Detect which cell encompasses the target text, then output its [x, y] center coordinate. 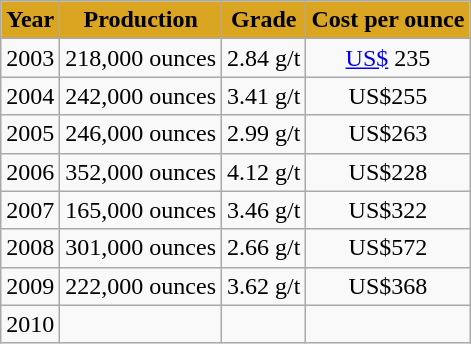
2004 [30, 96]
3.62 g/t [264, 286]
US$228 [388, 172]
2006 [30, 172]
Year [30, 20]
2.66 g/t [264, 248]
2.99 g/t [264, 134]
246,000 ounces [141, 134]
3.46 g/t [264, 210]
3.41 g/t [264, 96]
2010 [30, 324]
US$ 235 [388, 58]
Cost per ounce [388, 20]
2009 [30, 286]
2.84 g/t [264, 58]
US$322 [388, 210]
2008 [30, 248]
165,000 ounces [141, 210]
352,000 ounces [141, 172]
US$572 [388, 248]
Grade [264, 20]
242,000 ounces [141, 96]
2005 [30, 134]
4.12 g/t [264, 172]
US$255 [388, 96]
301,000 ounces [141, 248]
US$263 [388, 134]
222,000 ounces [141, 286]
US$368 [388, 286]
2007 [30, 210]
Production [141, 20]
218,000 ounces [141, 58]
2003 [30, 58]
